From the cell containing the given text, extract its center point as (X, Y) coordinate. 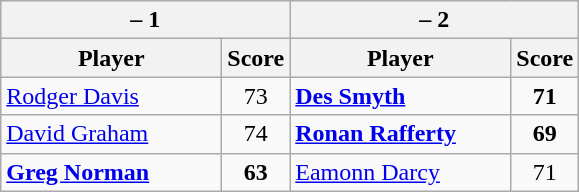
Eamonn Darcy (400, 172)
73 (256, 96)
74 (256, 134)
Ronan Rafferty (400, 134)
David Graham (112, 134)
69 (545, 134)
– 1 (146, 20)
63 (256, 172)
Greg Norman (112, 172)
Des Smyth (400, 96)
Rodger Davis (112, 96)
– 2 (434, 20)
